Scan for the cell matching the given text and deliver its [x, y] coordinate at center. 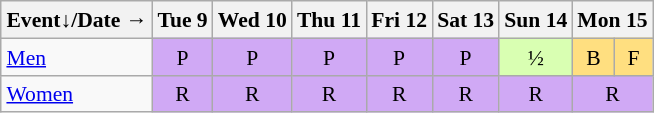
Wed 10 [252, 20]
Tue 9 [182, 20]
Thu 11 [329, 20]
Sun 14 [536, 20]
Fri 12 [399, 20]
Men [76, 56]
Women [76, 94]
½ [536, 56]
Event↓/Date → [76, 20]
F [633, 56]
Sat 13 [466, 20]
B [593, 56]
Mon 15 [612, 20]
